Provide the (X, Y) coordinate of the cell's center where the given text is located.  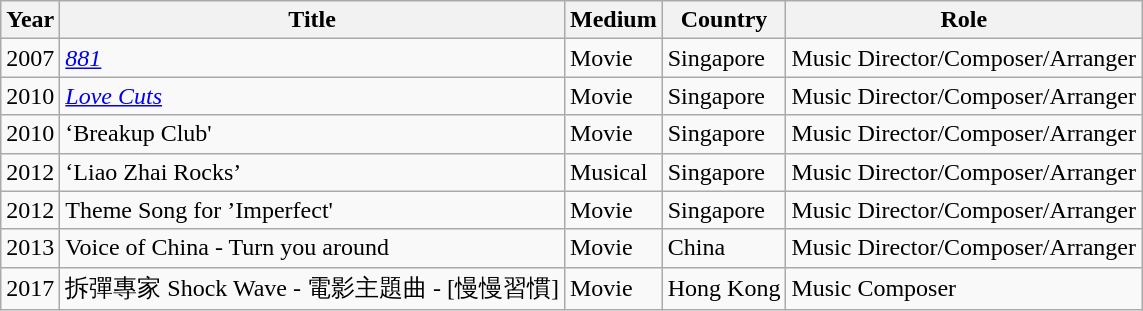
Title (312, 20)
Year (30, 20)
拆彈專家 Shock Wave - 電影主題曲 - [慢慢習慣] (312, 288)
Hong Kong (724, 288)
881 (312, 58)
2007 (30, 58)
2017 (30, 288)
Theme Song for ’Imperfect' (312, 210)
‘Breakup Club' (312, 134)
China (724, 248)
Voice of China - Turn you around (312, 248)
Love Cuts (312, 96)
Medium (613, 20)
2013 (30, 248)
Musical (613, 172)
Music Composer (964, 288)
‘Liao Zhai Rocks’ (312, 172)
Country (724, 20)
Role (964, 20)
